Detect which cell encompasses the target text, then output its (X, Y) center coordinate. 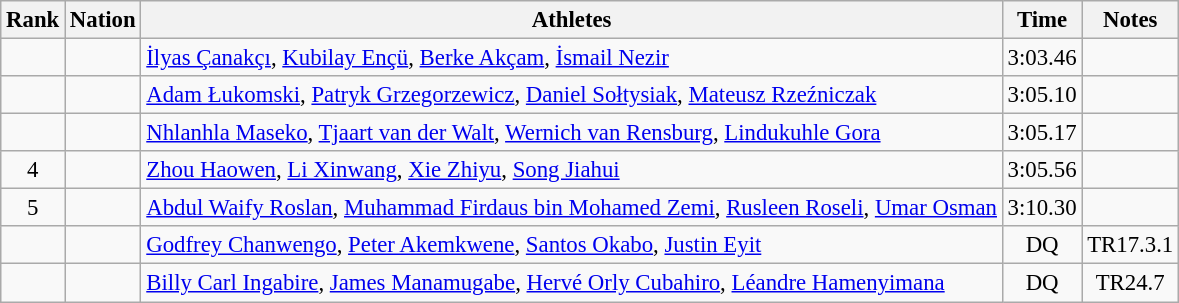
Abdul Waify Roslan, Muhammad Firdaus bin Mohamed Zemi, Rusleen Roseli, Umar Osman (572, 208)
Notes (1130, 20)
5 (33, 208)
4 (33, 170)
Nhlanhla Maseko, Tjaart van der Walt, Wernich van Rensburg, Lindukuhle Gora (572, 133)
Nation (103, 20)
Zhou Haowen, Li Xinwang, Xie Zhiyu, Song Jiahui (572, 170)
İlyas Çanakçı, Kubilay Ençü, Berke Akçam, İsmail Nezir (572, 58)
Athletes (572, 20)
3:10.30 (1042, 208)
3:05.56 (1042, 170)
3:05.10 (1042, 95)
Billy Carl Ingabire, James Manamugabe, Hervé Orly Cubahiro, Léandre Hamenyimana (572, 283)
3:05.17 (1042, 133)
Adam Łukomski, Patryk Grzegorzewicz, Daniel Sołtysiak, Mateusz Rzeźniczak (572, 95)
Time (1042, 20)
Rank (33, 20)
TR24.7 (1130, 283)
TR17.3.1 (1130, 245)
3:03.46 (1042, 58)
Godfrey Chanwengo, Peter Akemkwene, Santos Okabo, Justin Eyit (572, 245)
